Provide the [X, Y] coordinate of the cell's center where the given text is located.  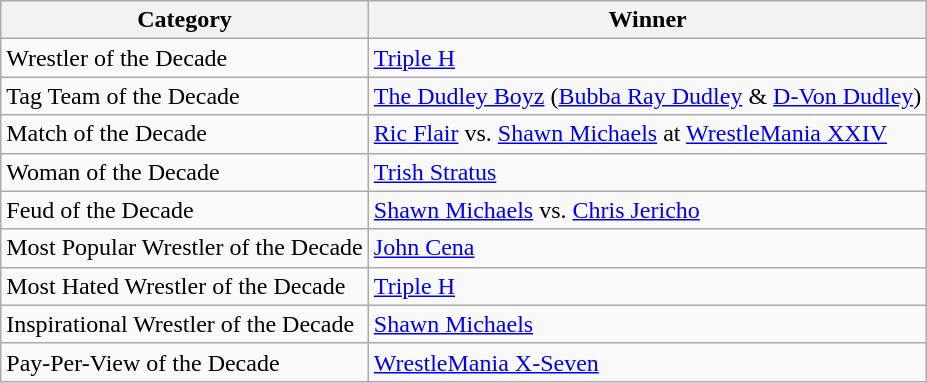
Category [185, 20]
Most Popular Wrestler of the Decade [185, 248]
Pay-Per-View of the Decade [185, 362]
Trish Stratus [648, 172]
Shawn Michaels [648, 324]
John Cena [648, 248]
Shawn Michaels vs. Chris Jericho [648, 210]
Woman of the Decade [185, 172]
Wrestler of the Decade [185, 58]
Winner [648, 20]
Inspirational Wrestler of the Decade [185, 324]
The Dudley Boyz (Bubba Ray Dudley & D-Von Dudley) [648, 96]
Match of the Decade [185, 134]
Feud of the Decade [185, 210]
Most Hated Wrestler of the Decade [185, 286]
Tag Team of the Decade [185, 96]
Ric Flair vs. Shawn Michaels at WrestleMania XXIV [648, 134]
WrestleMania X-Seven [648, 362]
